Pinpoint the cell where the given text exists, returning its (X, Y) midpoint coordinate. 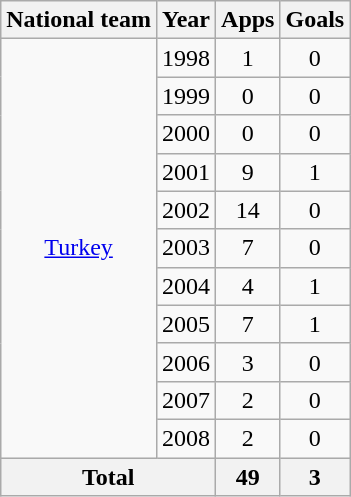
2007 (186, 400)
2008 (186, 438)
2001 (186, 172)
Year (186, 20)
2000 (186, 134)
1998 (186, 58)
49 (248, 477)
Total (108, 477)
Turkey (79, 248)
4 (248, 286)
National team (79, 20)
Goals (315, 20)
2005 (186, 324)
9 (248, 172)
2006 (186, 362)
2004 (186, 286)
1999 (186, 96)
2002 (186, 210)
14 (248, 210)
Apps (248, 20)
2003 (186, 248)
